Locate the cell with the specified text and output its [x, y] center coordinate. 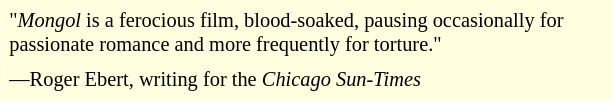
"Mongol is a ferocious film, blood-soaked, pausing occasionally for passionate romance and more frequently for torture." [306, 34]
—Roger Ebert, writing for the Chicago Sun-Times [306, 80]
